Search for the cell housing the specified text and yield its (x, y) center coordinate. 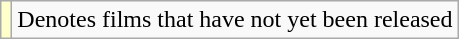
Denotes films that have not yet been released (235, 20)
